Determine the [X, Y] coordinate at the center of the cell enclosing the given text.  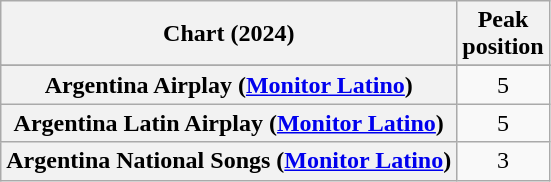
Argentina National Songs (Monitor Latino) [229, 161]
Chart (2024) [229, 34]
Argentina Airplay (Monitor Latino) [229, 85]
3 [503, 161]
Argentina Latin Airplay (Monitor Latino) [229, 123]
Peakposition [503, 34]
